Capture the cell that displays the provided text and extract its (x, y) central coordinate. 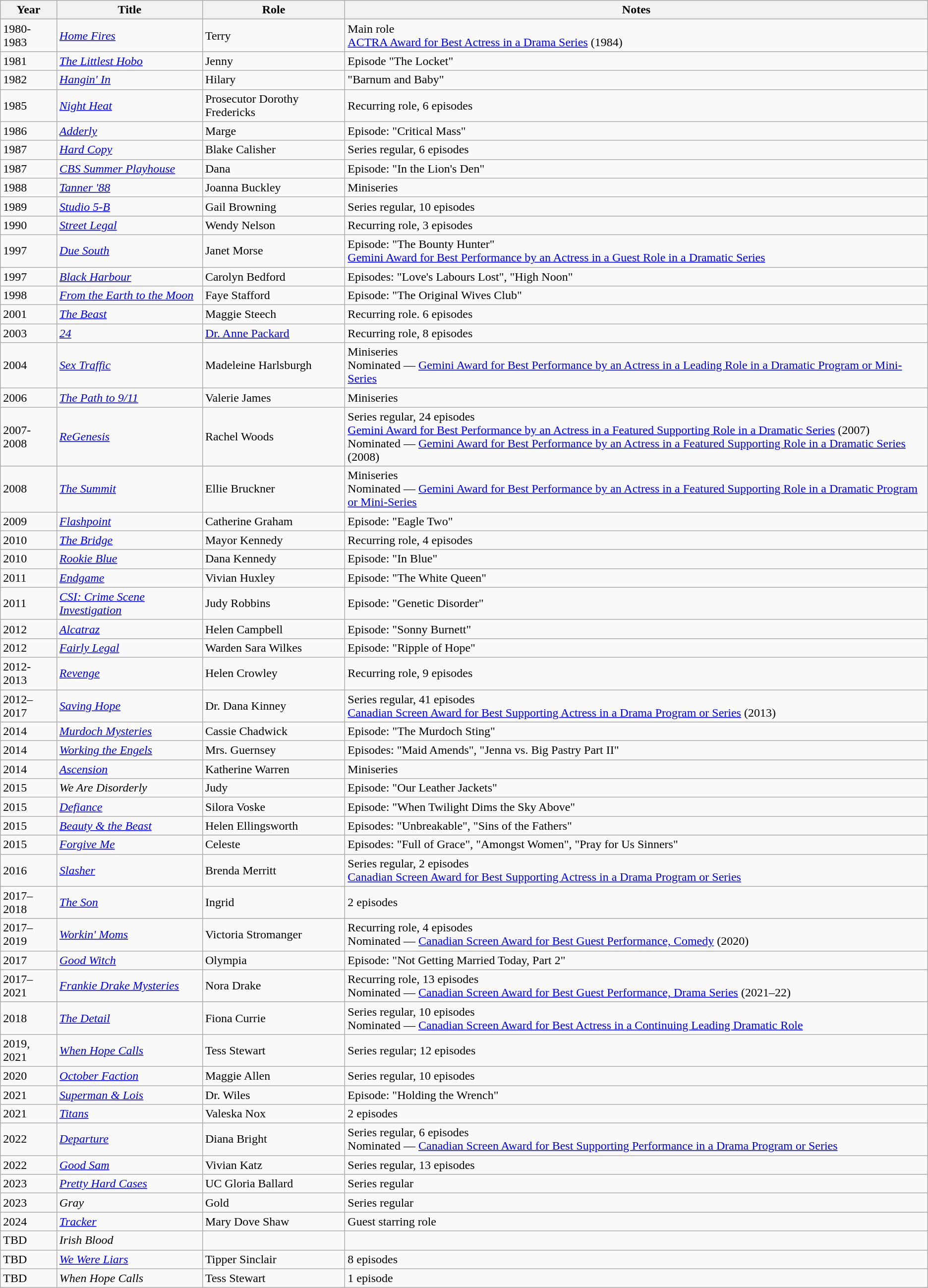
We Were Liars (129, 1259)
Mayor Kennedy (274, 540)
Helen Campbell (274, 629)
Defiance (129, 807)
Dana Kennedy (274, 559)
2006 (29, 398)
Episode: "In the Lion's Den" (637, 169)
Victoria Stromanger (274, 934)
Brenda Merritt (274, 870)
Vivian Huxley (274, 578)
Episode: "Holding the Wrench" (637, 1095)
The Detail (129, 1018)
Series regular, 13 episodes (637, 1165)
Katherine Warren (274, 769)
Night Heat (129, 105)
The Beast (129, 314)
Good Sam (129, 1165)
Saving Hope (129, 705)
2007-2008 (29, 436)
2017 (29, 960)
Guest starring role (637, 1222)
Episode: "In Blue" (637, 559)
Judy (274, 788)
Vivian Katz (274, 1165)
Series regular, 10 episodesNominated — Canadian Screen Award for Best Actress in a Continuing Leading Dramatic Role (637, 1018)
2017–2019 (29, 934)
Maggie Allen (274, 1076)
Dr. Anne Packard (274, 333)
Murdoch Mysteries (129, 732)
2019, 2021 (29, 1050)
Series regular, 41 episodesCanadian Screen Award for Best Supporting Actress in a Drama Program or Series (2013) (637, 705)
Working the Engels (129, 750)
Notes (637, 10)
2009 (29, 521)
Title (129, 10)
2024 (29, 1222)
Episode: "Eagle Two" (637, 521)
Carolyn Bedford (274, 276)
Blake Calisher (274, 150)
CSI: Crime Scene Investigation (129, 603)
Departure (129, 1140)
Good Witch (129, 960)
1981 (29, 61)
Ingrid (274, 903)
8 episodes (637, 1259)
2004 (29, 366)
We Are Disorderly (129, 788)
2003 (29, 333)
Dr. Wiles (274, 1095)
Studio 5-B (129, 206)
Beauty & the Beast (129, 826)
2012–2017 (29, 705)
Joanna Buckley (274, 187)
Recurring role, 13 episodesNominated — Canadian Screen Award for Best Guest Performance, Drama Series (2021–22) (637, 986)
Tracker (129, 1222)
Year (29, 10)
2020 (29, 1076)
Recurring role, 4 episodes (637, 540)
1985 (29, 105)
Revenge (129, 674)
Episodes: "Full of Grace", "Amongst Women", "Pray for Us Sinners" (637, 845)
Marge (274, 131)
1998 (29, 296)
Workin' Moms (129, 934)
Pretty Hard Cases (129, 1184)
Judy Robbins (274, 603)
Home Fires (129, 36)
Olympia (274, 960)
Main roleACTRA Award for Best Actress in a Drama Series (1984) (637, 36)
Episode: "The Murdoch Sting" (637, 732)
Recurring role. 6 episodes (637, 314)
Series regular, 6 episodes (637, 150)
1990 (29, 225)
Episode: "Ripple of Hope" (637, 648)
Tipper Sinclair (274, 1259)
Episode: "Our Leather Jackets" (637, 788)
Episodes: "Love's Labours Lost", "High Noon" (637, 276)
October Faction (129, 1076)
Episode: "Critical Mass" (637, 131)
24 (129, 333)
Fiona Currie (274, 1018)
The Path to 9/11 (129, 398)
Helen Ellingsworth (274, 826)
Superman & Lois (129, 1095)
Slasher (129, 870)
Episode: "When Twilight Dims the Sky Above" (637, 807)
Diana Bright (274, 1140)
Dana (274, 169)
Irish Blood (129, 1240)
MiniseriesNominated — Gemini Award for Best Performance by an Actress in a Leading Role in a Dramatic Program or Mini-Series (637, 366)
Nora Drake (274, 986)
Janet Morse (274, 251)
2012-2013 (29, 674)
Due South (129, 251)
UC Gloria Ballard (274, 1184)
Episodes: "Maid Amends", "Jenna vs. Big Pastry Part II" (637, 750)
1988 (29, 187)
Recurring role, 9 episodes (637, 674)
Mary Dove Shaw (274, 1222)
Mrs. Guernsey (274, 750)
Episode: "The Bounty Hunter"Gemini Award for Best Performance by an Actress in a Guest Role in a Dramatic Series (637, 251)
Series regular, 2 episodesCanadian Screen Award for Best Supporting Actress in a Drama Program or Series (637, 870)
Recurring role, 4 episodesNominated — Canadian Screen Award for Best Guest Performance, Comedy (2020) (637, 934)
Ellie Bruckner (274, 489)
Wendy Nelson (274, 225)
Episode: "Not Getting Married Today, Part 2" (637, 960)
Fairly Legal (129, 648)
2016 (29, 870)
Episode: "Sonny Burnett" (637, 629)
Madeleine Harlsburgh (274, 366)
Silora Voske (274, 807)
1982 (29, 80)
Series regular; 12 episodes (637, 1050)
Street Legal (129, 225)
Hilary (274, 80)
2017–2018 (29, 903)
Faye Stafford (274, 296)
Maggie Steech (274, 314)
Valerie James (274, 398)
Tanner '88 (129, 187)
Cassie Chadwick (274, 732)
Jenny (274, 61)
Gold (274, 1203)
Frankie Drake Mysteries (129, 986)
Recurring role, 8 episodes (637, 333)
Endgame (129, 578)
The Summit (129, 489)
2008 (29, 489)
Flashpoint (129, 521)
MiniseriesNominated — Gemini Award for Best Performance by an Actress in a Featured Supporting Role in a Dramatic Program or Mini-Series (637, 489)
The Littlest Hobo (129, 61)
2017–2021 (29, 986)
Terry (274, 36)
2001 (29, 314)
Hangin' In (129, 80)
Catherine Graham (274, 521)
Gray (129, 1203)
Sex Traffic (129, 366)
ReGenesis (129, 436)
Series regular, 6 episodesNominated — Canadian Screen Award for Best Supporting Performance in a Drama Program or Series (637, 1140)
Warden Sara Wilkes (274, 648)
"Barnum and Baby" (637, 80)
2018 (29, 1018)
1980-1983 (29, 36)
Titans (129, 1114)
Adderly (129, 131)
Episode: "Genetic Disorder" (637, 603)
The Bridge (129, 540)
Prosecutor Dorothy Fredericks (274, 105)
Valeska Nox (274, 1114)
Rookie Blue (129, 559)
The Son (129, 903)
CBS Summer Playhouse (129, 169)
Gail Browning (274, 206)
Episode: "The Original Wives Club" (637, 296)
Dr. Dana Kinney (274, 705)
Rachel Woods (274, 436)
Black Harbour (129, 276)
From the Earth to the Moon (129, 296)
1989 (29, 206)
Alcatraz (129, 629)
Role (274, 10)
Recurring role, 6 episodes (637, 105)
Forgive Me (129, 845)
Celeste (274, 845)
1 episode (637, 1278)
Episode "The Locket" (637, 61)
Recurring role, 3 episodes (637, 225)
Hard Copy (129, 150)
Ascension (129, 769)
Episodes: "Unbreakable", "Sins of the Fathers" (637, 826)
Episode: "The White Queen" (637, 578)
1986 (29, 131)
Helen Crowley (274, 674)
